Detect which cell encompasses the target text, then output its (x, y) center coordinate. 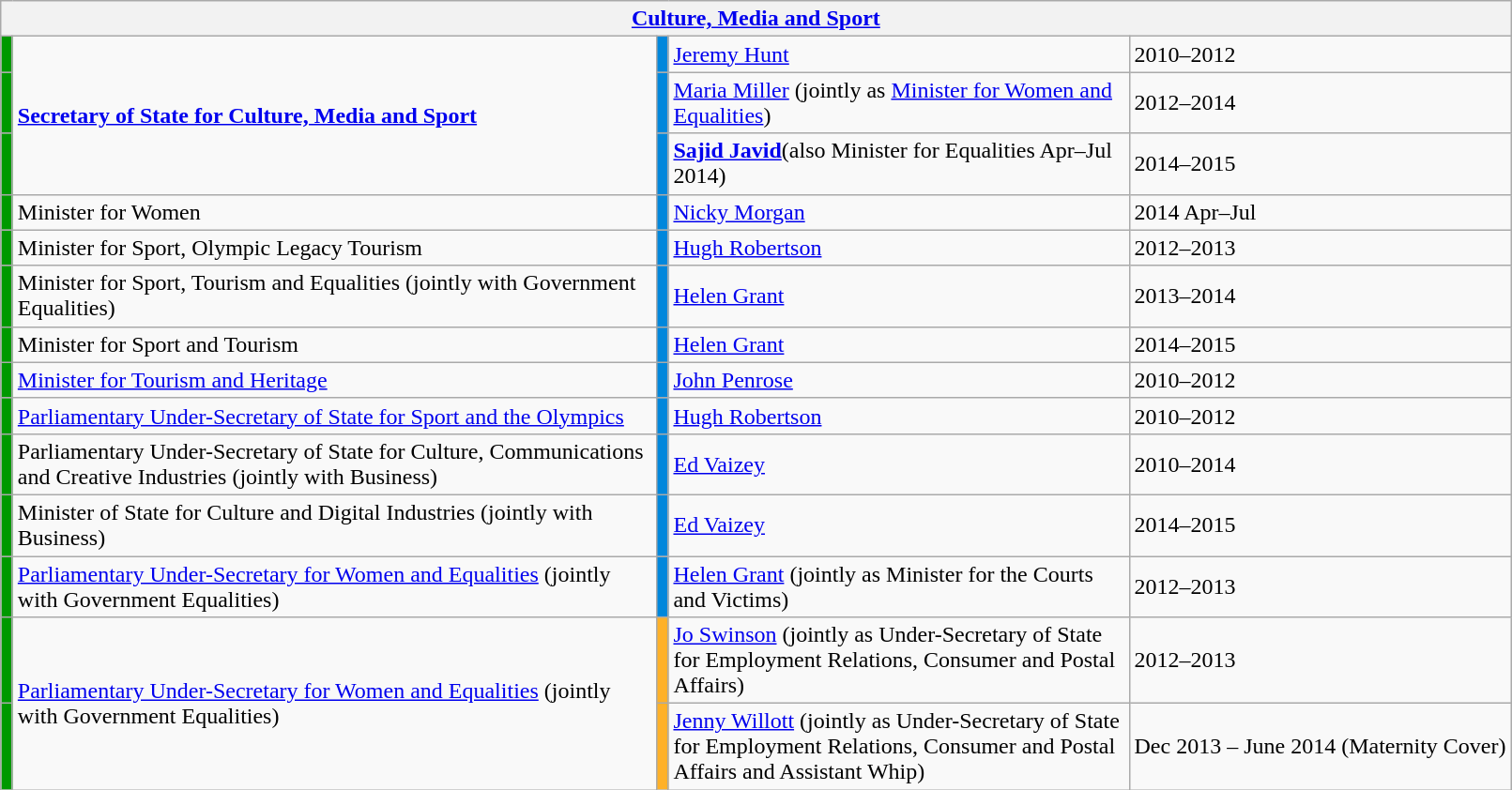
Minister for Sport and Tourism (334, 344)
Helen Grant (jointly as Minister for the Courts and Victims) (899, 585)
Parliamentary Under-Secretary of State for Culture, Communications and Creative Industries (jointly with Business) (334, 463)
Minister of State for Culture and Digital Industries (jointly with Business) (334, 525)
2014 Apr–Jul (1320, 212)
Secretary of State for Culture, Media and Sport (334, 115)
2013–2014 (1320, 296)
2010–2014 (1320, 463)
Dec 2013 – June 2014 (Maternity Cover) (1320, 747)
Nicky Morgan (899, 212)
Maria Miller (jointly as Minister for Women and Equalities) (899, 103)
Sajid Javid(also Minister for Equalities Apr–Jul 2014) (899, 163)
Minister for Women (334, 212)
Jo Swinson (jointly as Under-Secretary of State for Employment Relations, Consumer and Postal Affairs) (899, 661)
2012–2014 (1320, 103)
Minister for Sport, Olympic Legacy Tourism (334, 248)
Minister for Sport, Tourism and Equalities (jointly with Government Equalities) (334, 296)
Parliamentary Under-Secretary of State for Sport and the Olympics (334, 416)
Jeremy Hunt (899, 54)
John Penrose (899, 380)
Culture, Media and Sport (756, 19)
Minister for Tourism and Heritage (334, 380)
Jenny Willott (jointly as Under-Secretary of State for Employment Relations, Consumer and Postal Affairs and Assistant Whip) (899, 747)
